Output the (x, y) coordinate of the center of the cell containing the given text.  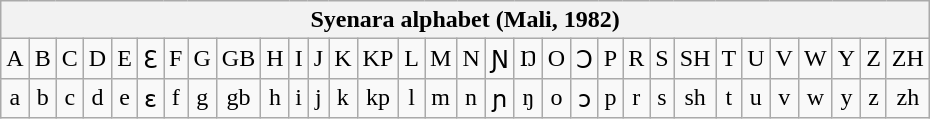
m (440, 98)
sh (695, 98)
e (125, 98)
U (756, 59)
J (318, 59)
S (662, 59)
ɲ (500, 98)
W (815, 59)
k (343, 98)
gb (238, 98)
R (636, 59)
L (412, 59)
kp (378, 98)
K (343, 59)
ŋ (528, 98)
ɔ (585, 98)
v (784, 98)
G (202, 59)
a (15, 98)
A (15, 59)
t (729, 98)
GB (238, 59)
w (815, 98)
Z (874, 59)
Ɔ (585, 59)
O (556, 59)
T (729, 59)
l (412, 98)
M (440, 59)
g (202, 98)
Ɲ (500, 59)
r (636, 98)
s (662, 98)
D (97, 59)
j (318, 98)
Syenara alphabet (Mali, 1982) (466, 20)
ɛ (150, 98)
c (70, 98)
Ɛ (150, 59)
b (42, 98)
C (70, 59)
H (275, 59)
P (610, 59)
f (176, 98)
o (556, 98)
zh (908, 98)
N (471, 59)
Y (846, 59)
z (874, 98)
y (846, 98)
B (42, 59)
h (275, 98)
F (176, 59)
n (471, 98)
V (784, 59)
d (97, 98)
u (756, 98)
SH (695, 59)
KP (378, 59)
Ŋ (528, 59)
p (610, 98)
i (298, 98)
I (298, 59)
E (125, 59)
ZH (908, 59)
